Find where the given text appears and provide that cell's center as [X, Y] coordinate. 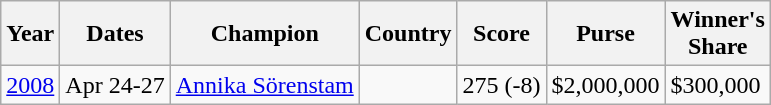
Country [408, 34]
2008 [30, 85]
$2,000,000 [606, 85]
Annika Sörenstam [264, 85]
Winner'sShare [718, 34]
Purse [606, 34]
Apr 24-27 [115, 85]
Score [502, 34]
Dates [115, 34]
Champion [264, 34]
$300,000 [718, 85]
Year [30, 34]
275 (-8) [502, 85]
